Extract the (x, y) coordinate from the center of the cell holding the provided text.  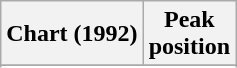
Peak position (189, 34)
Chart (1992) (72, 34)
